For the text-containing cell, return its midpoint in (x, y) coordinate format. 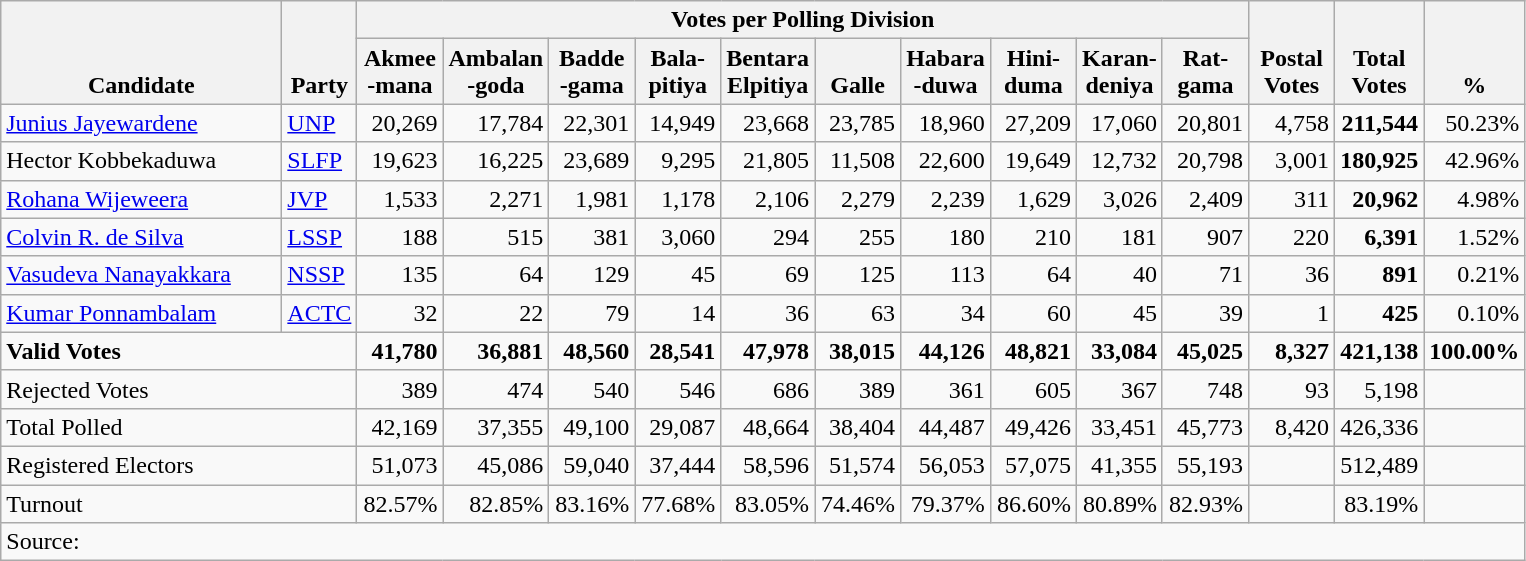
Party (320, 52)
17,060 (1119, 123)
38,015 (858, 351)
79 (592, 313)
22 (496, 313)
57,075 (1033, 465)
421,138 (1380, 351)
113 (946, 275)
425 (1380, 313)
Hector Kobbekaduwa (142, 161)
2,106 (768, 199)
255 (858, 237)
23,668 (768, 123)
16,225 (496, 161)
50.23% (1474, 123)
Candidate (142, 52)
2,271 (496, 199)
59,040 (592, 465)
294 (768, 237)
77.68% (678, 503)
80.89% (1119, 503)
42,169 (400, 427)
37,444 (678, 465)
41,355 (1119, 465)
74.46% (858, 503)
51,574 (858, 465)
129 (592, 275)
51,073 (400, 465)
Bala-pitiya (678, 72)
Badde-gama (592, 72)
71 (1205, 275)
47,978 (768, 351)
Habara-duwa (946, 72)
83.05% (768, 503)
Junius Jayewardene (142, 123)
PostalVotes (1292, 52)
12,732 (1119, 161)
1,981 (592, 199)
367 (1119, 389)
2,239 (946, 199)
BentaraElpitiya (768, 72)
Ambalan-goda (496, 72)
44,126 (946, 351)
0.21% (1474, 275)
Registered Electors (179, 465)
33,451 (1119, 427)
63 (858, 313)
181 (1119, 237)
Galle (858, 72)
32 (400, 313)
23,689 (592, 161)
311 (1292, 199)
40 (1119, 275)
2,409 (1205, 199)
1,178 (678, 199)
58,596 (768, 465)
Hini-duma (1033, 72)
Akmee-mana (400, 72)
3,001 (1292, 161)
Turnout (179, 503)
38,404 (858, 427)
3,060 (678, 237)
79.37% (946, 503)
Colvin R. de Silva (142, 237)
546 (678, 389)
48,560 (592, 351)
8,327 (1292, 351)
27,209 (1033, 123)
135 (400, 275)
60 (1033, 313)
23,785 (858, 123)
11,508 (858, 161)
22,301 (592, 123)
45,025 (1205, 351)
19,623 (400, 161)
20,801 (1205, 123)
82.57% (400, 503)
381 (592, 237)
Rejected Votes (179, 389)
14 (678, 313)
93 (1292, 389)
36,881 (496, 351)
20,269 (400, 123)
605 (1033, 389)
361 (946, 389)
29,087 (678, 427)
4.98% (1474, 199)
100.00% (1474, 351)
48,821 (1033, 351)
Votes per Polling Division (803, 20)
45,086 (496, 465)
180,925 (1380, 161)
20,798 (1205, 161)
0.10% (1474, 313)
19,649 (1033, 161)
37,355 (496, 427)
82.85% (496, 503)
45,773 (1205, 427)
22,600 (946, 161)
28,541 (678, 351)
49,100 (592, 427)
33,084 (1119, 351)
426,336 (1380, 427)
41,780 (400, 351)
% (1474, 52)
SLFP (320, 161)
748 (1205, 389)
83.16% (592, 503)
UNP (320, 123)
125 (858, 275)
188 (400, 237)
LSSP (320, 237)
474 (496, 389)
55,193 (1205, 465)
20,962 (1380, 199)
9,295 (678, 161)
NSSP (320, 275)
512,489 (1380, 465)
8,420 (1292, 427)
1,629 (1033, 199)
1.52% (1474, 237)
180 (946, 237)
Rat-gama (1205, 72)
42.96% (1474, 161)
21,805 (768, 161)
Source: (763, 542)
907 (1205, 237)
Total Polled (179, 427)
5,198 (1380, 389)
Rohana Wijeweera (142, 199)
17,784 (496, 123)
211,544 (1380, 123)
18,960 (946, 123)
515 (496, 237)
6,391 (1380, 237)
3,026 (1119, 199)
4,758 (1292, 123)
ACTC (320, 313)
Kumar Ponnambalam (142, 313)
1,533 (400, 199)
Total Votes (1380, 52)
2,279 (858, 199)
JVP (320, 199)
Valid Votes (179, 351)
Karan-deniya (1119, 72)
14,949 (678, 123)
82.93% (1205, 503)
48,664 (768, 427)
891 (1380, 275)
686 (768, 389)
83.19% (1380, 503)
34 (946, 313)
210 (1033, 237)
1 (1292, 313)
56,053 (946, 465)
540 (592, 389)
Vasudeva Nanayakkara (142, 275)
44,487 (946, 427)
49,426 (1033, 427)
220 (1292, 237)
69 (768, 275)
39 (1205, 313)
86.60% (1033, 503)
